From the cell containing the given text, extract its center point as (x, y) coordinate. 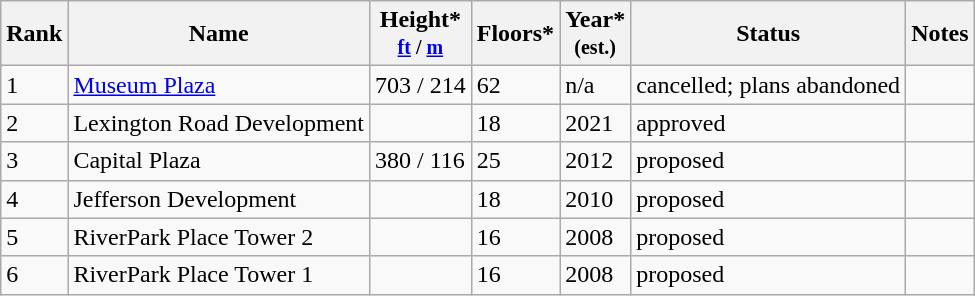
2010 (596, 199)
Jefferson Development (219, 199)
6 (34, 275)
Floors* (515, 34)
2 (34, 123)
380 / 116 (421, 161)
Notes (940, 34)
approved (768, 123)
Height*ft / m (421, 34)
1 (34, 85)
25 (515, 161)
n/a (596, 85)
2021 (596, 123)
cancelled; plans abandoned (768, 85)
4 (34, 199)
3 (34, 161)
RiverPark Place Tower 2 (219, 237)
Museum Plaza (219, 85)
Name (219, 34)
RiverPark Place Tower 1 (219, 275)
Status (768, 34)
Lexington Road Development (219, 123)
Year*(est.) (596, 34)
Capital Plaza (219, 161)
703 / 214 (421, 85)
62 (515, 85)
2012 (596, 161)
5 (34, 237)
Rank (34, 34)
